Identify which cell holds the provided text, then report its (x, y) central coordinate. 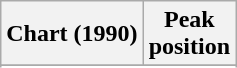
Chart (1990) (72, 34)
Peakposition (189, 34)
